Detect which cell encompasses the target text, then output its (X, Y) center coordinate. 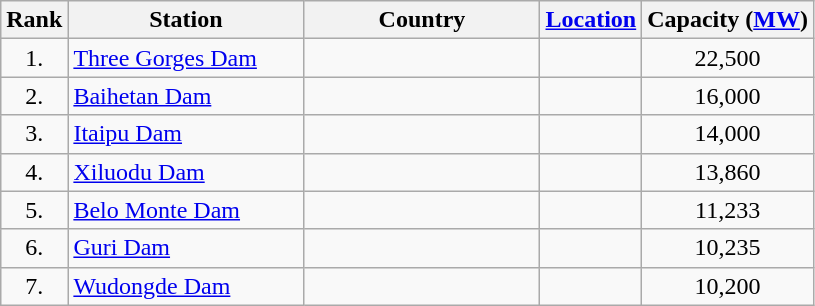
Location (591, 20)
16,000 (728, 96)
10,235 (728, 248)
22,500 (728, 58)
3. (34, 134)
13,860 (728, 172)
4. (34, 172)
Xiluodu Dam (186, 172)
10,200 (728, 286)
Guri Dam (186, 248)
Wudongde Dam (186, 286)
5. (34, 210)
6. (34, 248)
Station (186, 20)
2. (34, 96)
7. (34, 286)
Three Gorges Dam (186, 58)
14,000 (728, 134)
Belo Monte Dam (186, 210)
Country (422, 20)
11,233 (728, 210)
Rank (34, 20)
1. (34, 58)
Baihetan Dam (186, 96)
Capacity (MW) (728, 20)
Itaipu Dam (186, 134)
